Extract the (X, Y) coordinate from the center of the cell holding the provided text.  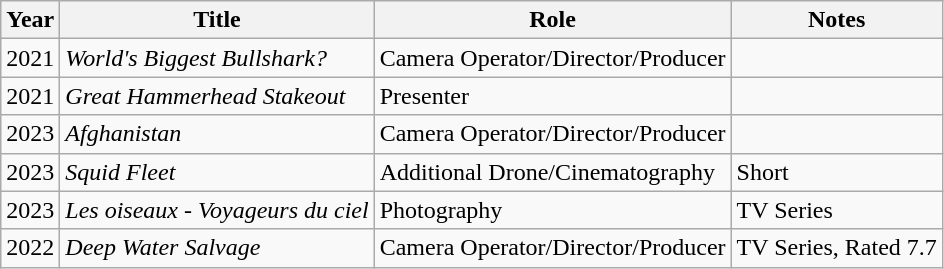
Role (552, 20)
Presenter (552, 96)
Notes (836, 20)
TV Series (836, 210)
Year (30, 20)
Afghanistan (217, 134)
Les oiseaux - Voyageurs du ciel (217, 210)
Additional Drone/Cinematography (552, 172)
Squid Fleet (217, 172)
Title (217, 20)
Great Hammerhead Stakeout (217, 96)
World's Biggest Bullshark? (217, 58)
2022 (30, 248)
Deep Water Salvage (217, 248)
Short (836, 172)
TV Series, Rated 7.7 (836, 248)
Photography (552, 210)
